Output the (X, Y) coordinate of the center of the cell containing the given text.  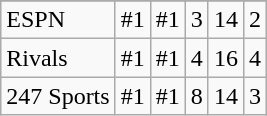
Rivals (58, 58)
16 (226, 58)
ESPN (58, 20)
247 Sports (58, 96)
8 (196, 96)
2 (254, 20)
